Find where the given text appears and provide that cell's center as (X, Y) coordinate. 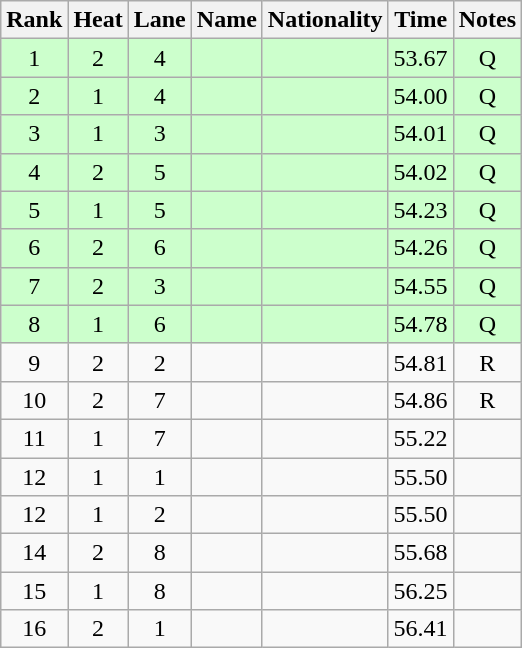
55.22 (420, 438)
54.26 (420, 248)
10 (34, 400)
56.41 (420, 629)
54.81 (420, 362)
54.55 (420, 286)
56.25 (420, 591)
Name (226, 20)
54.02 (420, 172)
15 (34, 591)
54.01 (420, 134)
54.23 (420, 210)
54.78 (420, 324)
54.00 (420, 96)
14 (34, 553)
Lane (160, 20)
Nationality (325, 20)
53.67 (420, 58)
55.68 (420, 553)
11 (34, 438)
16 (34, 629)
Time (420, 20)
54.86 (420, 400)
Rank (34, 20)
Heat (98, 20)
Notes (487, 20)
9 (34, 362)
